Output the [x, y] coordinate of the center of the cell containing the given text.  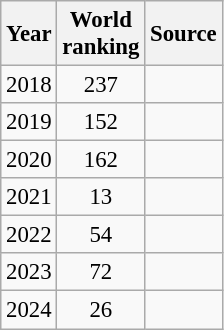
13 [101, 197]
Worldranking [101, 34]
162 [101, 160]
2020 [29, 160]
Source [184, 34]
72 [101, 273]
Year [29, 34]
2024 [29, 310]
237 [101, 85]
2021 [29, 197]
2023 [29, 273]
2022 [29, 235]
152 [101, 122]
2019 [29, 122]
54 [101, 235]
2018 [29, 85]
26 [101, 310]
